Locate the cell with the specified text and output its [x, y] center coordinate. 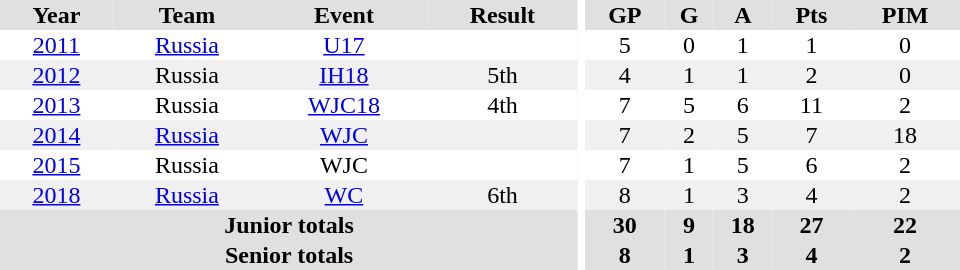
2012 [56, 75]
9 [689, 225]
U17 [344, 45]
Year [56, 15]
WC [344, 195]
Junior totals [289, 225]
WJC18 [344, 105]
5th [502, 75]
Team [187, 15]
30 [625, 225]
PIM [905, 15]
2013 [56, 105]
27 [812, 225]
2018 [56, 195]
6th [502, 195]
A [743, 15]
Event [344, 15]
22 [905, 225]
2011 [56, 45]
11 [812, 105]
2015 [56, 165]
Pts [812, 15]
IH18 [344, 75]
Result [502, 15]
Senior totals [289, 255]
4th [502, 105]
GP [625, 15]
G [689, 15]
2014 [56, 135]
